Extract the (X, Y) coordinate from the center of the cell holding the provided text.  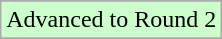
Advanced to Round 2 (112, 20)
